Return the [x, y] coordinate for the center point of the cell that contains the specified text.  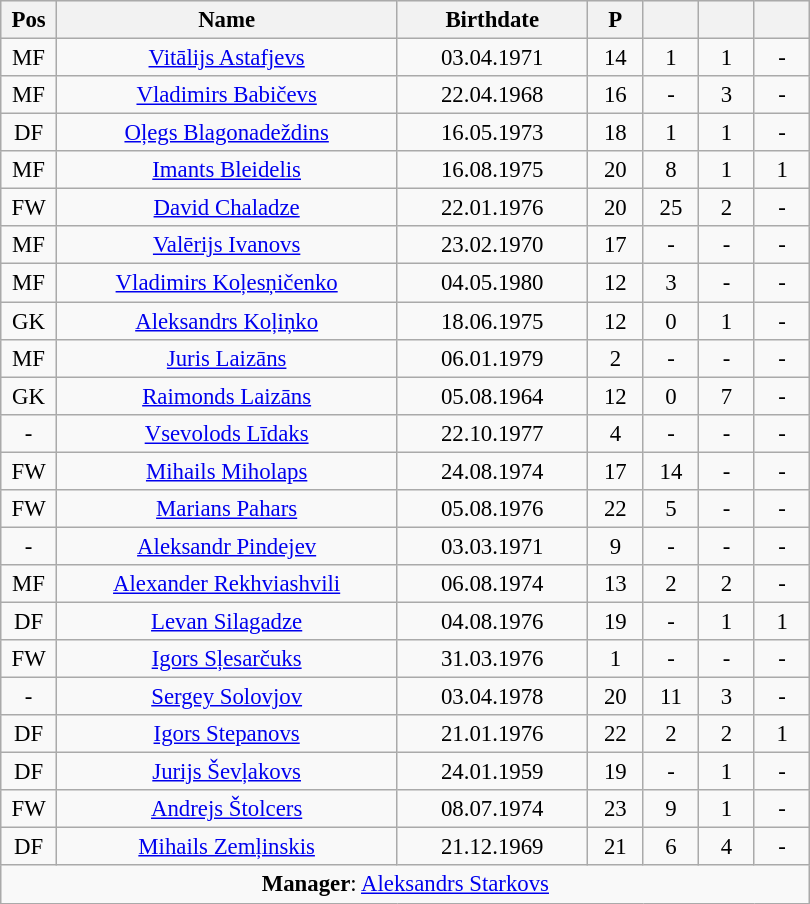
04.05.1980 [492, 283]
03.04.1978 [492, 697]
Sergey Solovjov [226, 697]
Igors Sļesarčuks [226, 659]
13 [616, 584]
11 [671, 697]
Marians Pahars [226, 509]
24.01.1959 [492, 772]
Igors Stepanovs [226, 734]
Manager: Aleksandrs Starkovs [406, 885]
16.08.1975 [492, 170]
Oļegs Blagonadeždins [226, 133]
5 [671, 509]
Andrejs Štolcers [226, 809]
Pos [29, 20]
23.02.1970 [492, 245]
24.08.1974 [492, 471]
03.03.1971 [492, 546]
David Chaladze [226, 208]
Alexander Rekhviashvili [226, 584]
Vitālijs Astafjevs [226, 58]
Name [226, 20]
22.10.1977 [492, 433]
Vsevolods Līdaks [226, 433]
Vladimirs Babičevs [226, 95]
21.12.1969 [492, 847]
Mihails Miholaps [226, 471]
Raimonds Laizāns [226, 396]
21 [616, 847]
6 [671, 847]
Vladimirs Koļesņičenko [226, 283]
23 [616, 809]
Aleksandr Pindejev [226, 546]
04.08.1976 [492, 621]
16.05.1973 [492, 133]
Levan Silagadze [226, 621]
7 [727, 396]
21.01.1976 [492, 734]
05.08.1976 [492, 509]
Juris Laizāns [226, 358]
18 [616, 133]
25 [671, 208]
Jurijs Ševļakovs [226, 772]
Birthdate [492, 20]
Mihails Zemļinskis [226, 847]
Aleksandrs Koļiņko [226, 321]
06.08.1974 [492, 584]
P [616, 20]
05.08.1964 [492, 396]
22.01.1976 [492, 208]
18.06.1975 [492, 321]
31.03.1976 [492, 659]
8 [671, 170]
Imants Bleidelis [226, 170]
08.07.1974 [492, 809]
Valērijs Ivanovs [226, 245]
03.04.1971 [492, 58]
16 [616, 95]
06.01.1979 [492, 358]
22.04.1968 [492, 95]
